For the text-containing cell, return its midpoint in [x, y] coordinate format. 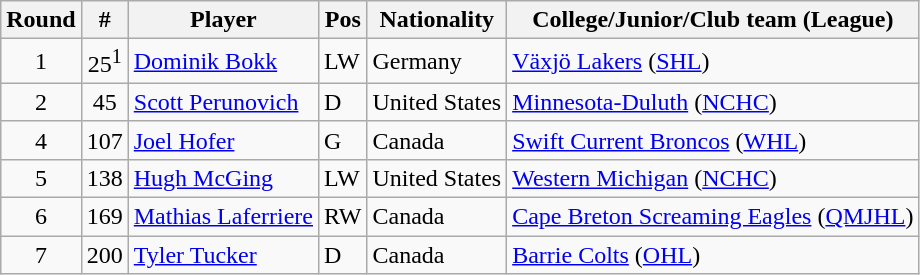
Swift Current Broncos (WHL) [713, 140]
200 [104, 255]
# [104, 20]
Minnesota-Duluth (NCHC) [713, 102]
Western Michigan (NCHC) [713, 178]
Germany [437, 62]
45 [104, 102]
Cape Breton Screaming Eagles (QMJHL) [713, 217]
5 [41, 178]
Player [223, 20]
Nationality [437, 20]
Pos [343, 20]
169 [104, 217]
G [343, 140]
7 [41, 255]
251 [104, 62]
Mathias Laferriere [223, 217]
College/Junior/Club team (League) [713, 20]
Scott Perunovich [223, 102]
RW [343, 217]
2 [41, 102]
1 [41, 62]
Barrie Colts (OHL) [713, 255]
Hugh McGing [223, 178]
Tyler Tucker [223, 255]
Round [41, 20]
138 [104, 178]
Växjö Lakers (SHL) [713, 62]
107 [104, 140]
Dominik Bokk [223, 62]
6 [41, 217]
4 [41, 140]
Joel Hofer [223, 140]
